Detect which cell encompasses the target text, then output its (X, Y) center coordinate. 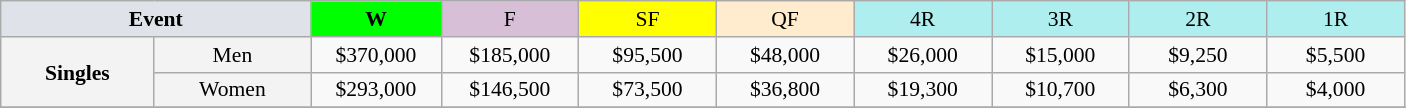
1R (1336, 19)
$146,500 (510, 90)
W (376, 19)
$73,500 (648, 90)
$370,000 (376, 55)
$36,800 (785, 90)
2R (1198, 19)
$10,700 (1061, 90)
$6,300 (1198, 90)
4R (923, 19)
3R (1061, 19)
$9,250 (1198, 55)
Men (232, 55)
Singles (78, 72)
Event (156, 19)
$15,000 (1061, 55)
$185,000 (510, 55)
$19,300 (923, 90)
$293,000 (376, 90)
Women (232, 90)
QF (785, 19)
SF (648, 19)
$95,500 (648, 55)
$4,000 (1336, 90)
F (510, 19)
$48,000 (785, 55)
$26,000 (923, 55)
$5,500 (1336, 55)
